Find where the given text appears and provide that cell's center as (X, Y) coordinate. 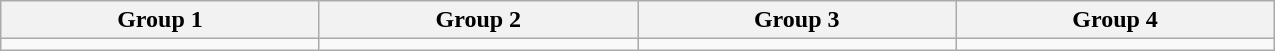
Group 2 (478, 20)
Group 1 (160, 20)
Group 4 (1115, 20)
Group 3 (797, 20)
